Return the (x, y) coordinate for the center point of the cell that contains the specified text.  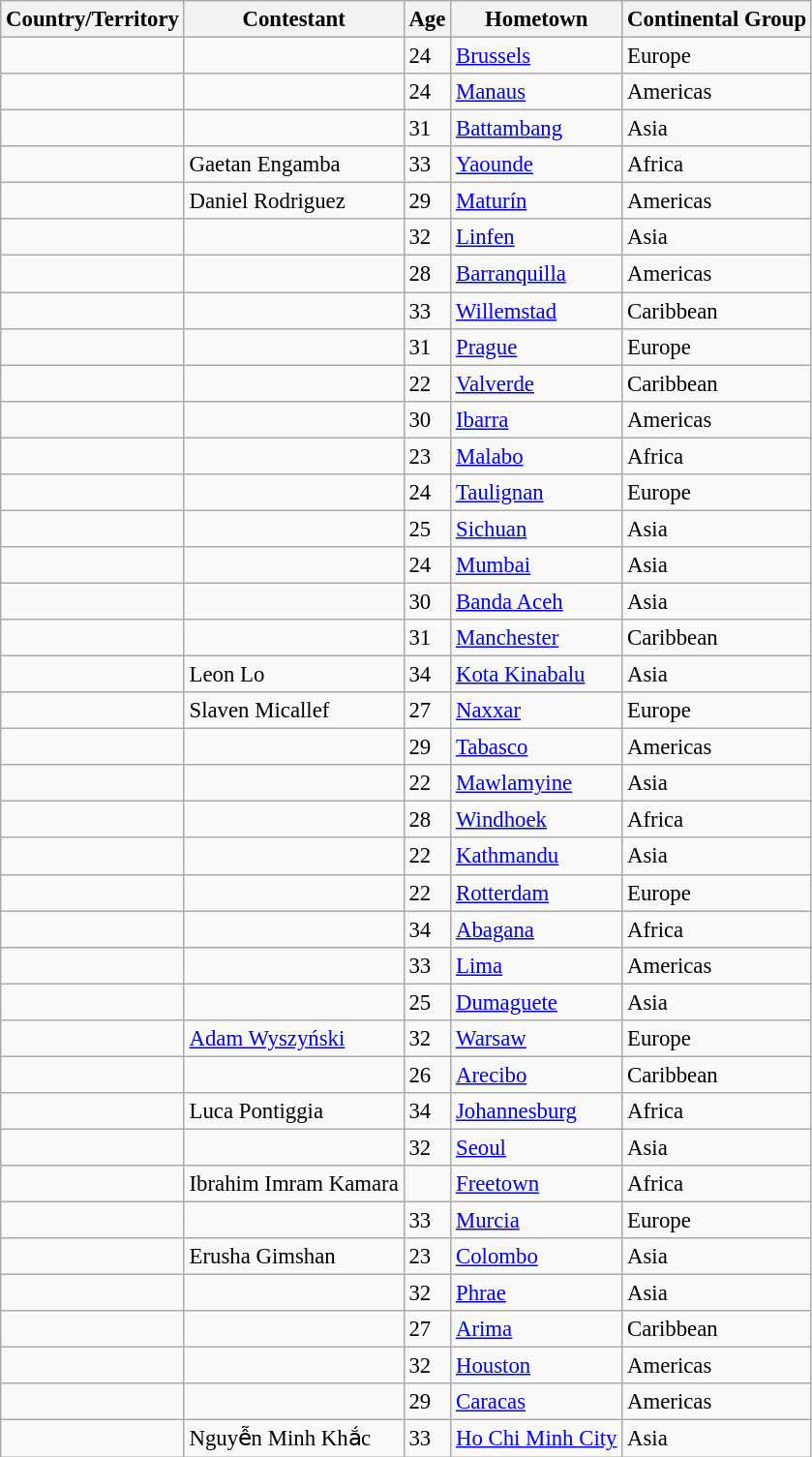
Dumaguete (536, 1002)
Brussels (536, 56)
Age (428, 19)
Ho Chi Minh City (536, 1439)
Daniel Rodriguez (294, 201)
Malabo (536, 456)
Manchester (536, 638)
Windhoek (536, 820)
Luca Pontiggia (294, 1111)
Valverde (536, 383)
Houston (536, 1366)
Willemstad (536, 311)
Tabasco (536, 747)
Taulignan (536, 493)
Adam Wyszyński (294, 1039)
Kota Kinabalu (536, 675)
Prague (536, 347)
Battambang (536, 129)
Mumbai (536, 565)
Slaven Micallef (294, 711)
Caracas (536, 1403)
Seoul (536, 1147)
Gaetan Engamba (294, 165)
Banda Aceh (536, 601)
Manaus (536, 92)
Ibrahim Imram Kamara (294, 1184)
Barranquilla (536, 274)
Arecibo (536, 1075)
Country/Territory (93, 19)
Mawlamyine (536, 783)
Freetown (536, 1184)
Colombo (536, 1257)
Sichuan (536, 529)
Rotterdam (536, 893)
Naxxar (536, 711)
Phrae (536, 1293)
Warsaw (536, 1039)
Hometown (536, 19)
Contestant (294, 19)
Arima (536, 1329)
Continental Group (717, 19)
Lima (536, 965)
Linfen (536, 237)
Nguyễn Minh Khắc (294, 1439)
Johannesburg (536, 1111)
Yaounde (536, 165)
Ibarra (536, 419)
Erusha Gimshan (294, 1257)
Leon Lo (294, 675)
Murcia (536, 1221)
Abagana (536, 929)
Kathmandu (536, 857)
26 (428, 1075)
Maturín (536, 201)
